Provide the [x, y] coordinate of the cell's center where the given text is located.  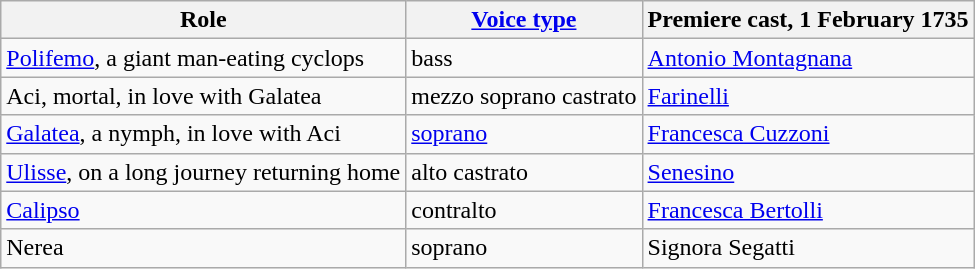
Voice type [524, 20]
Galatea, a nymph, in love with Aci [204, 134]
Calipso [204, 210]
Nerea [204, 248]
Premiere cast, 1 February 1735 [808, 20]
Senesino [808, 172]
Role [204, 20]
Francesca Bertolli [808, 210]
contralto [524, 210]
Ulisse, on a long journey returning home [204, 172]
bass [524, 58]
alto castrato [524, 172]
mezzo soprano castrato [524, 96]
Francesca Cuzzoni [808, 134]
Signora Segatti [808, 248]
Polifemo, a giant man-eating cyclops [204, 58]
Aci, mortal, in love with Galatea [204, 96]
Farinelli [808, 96]
Antonio Montagnana [808, 58]
